Scan for the cell matching the given text and deliver its (X, Y) coordinate at center. 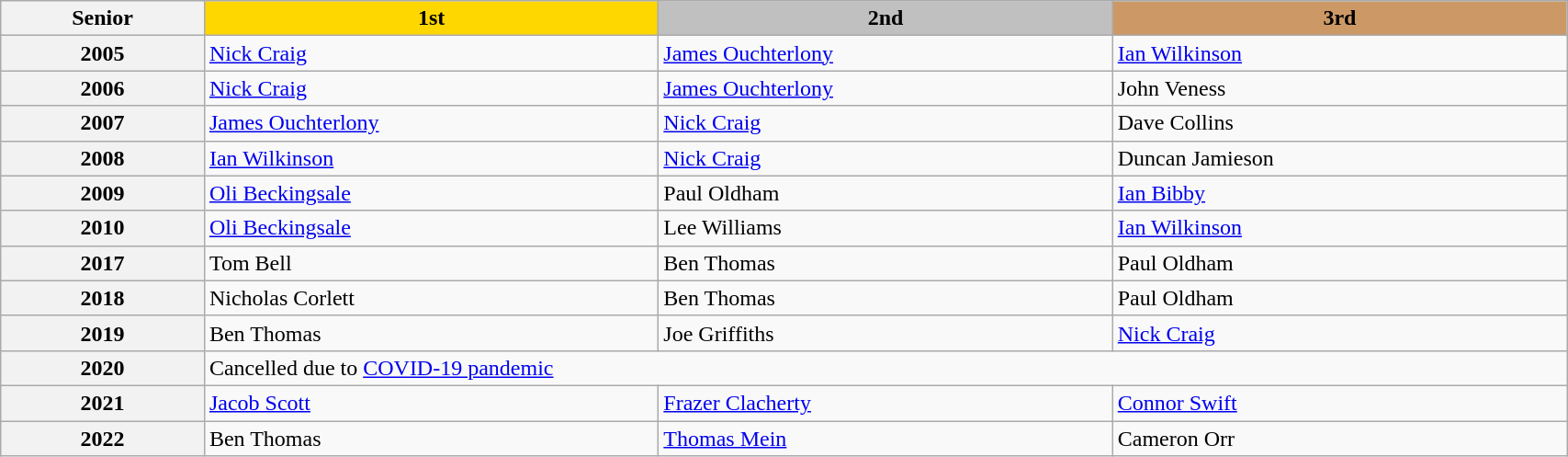
2021 (103, 403)
2005 (103, 53)
2019 (103, 333)
Duncan Jamieson (1339, 158)
Frazer Clacherty (886, 403)
2006 (103, 88)
Senior (103, 18)
Ian Bibby (1339, 193)
2018 (103, 298)
2008 (103, 158)
2020 (103, 368)
3rd (1339, 18)
Cameron Orr (1339, 439)
John Veness (1339, 88)
Nicholas Corlett (431, 298)
Connor Swift (1339, 403)
Joe Griffiths (886, 333)
1st (431, 18)
Lee Williams (886, 228)
2017 (103, 263)
Cancelled due to COVID-19 pandemic (886, 368)
2007 (103, 123)
Dave Collins (1339, 123)
2010 (103, 228)
2022 (103, 439)
Thomas Mein (886, 439)
2009 (103, 193)
Jacob Scott (431, 403)
2nd (886, 18)
Tom Bell (431, 263)
